Determine the (X, Y) coordinate at the center of the cell enclosing the given text.  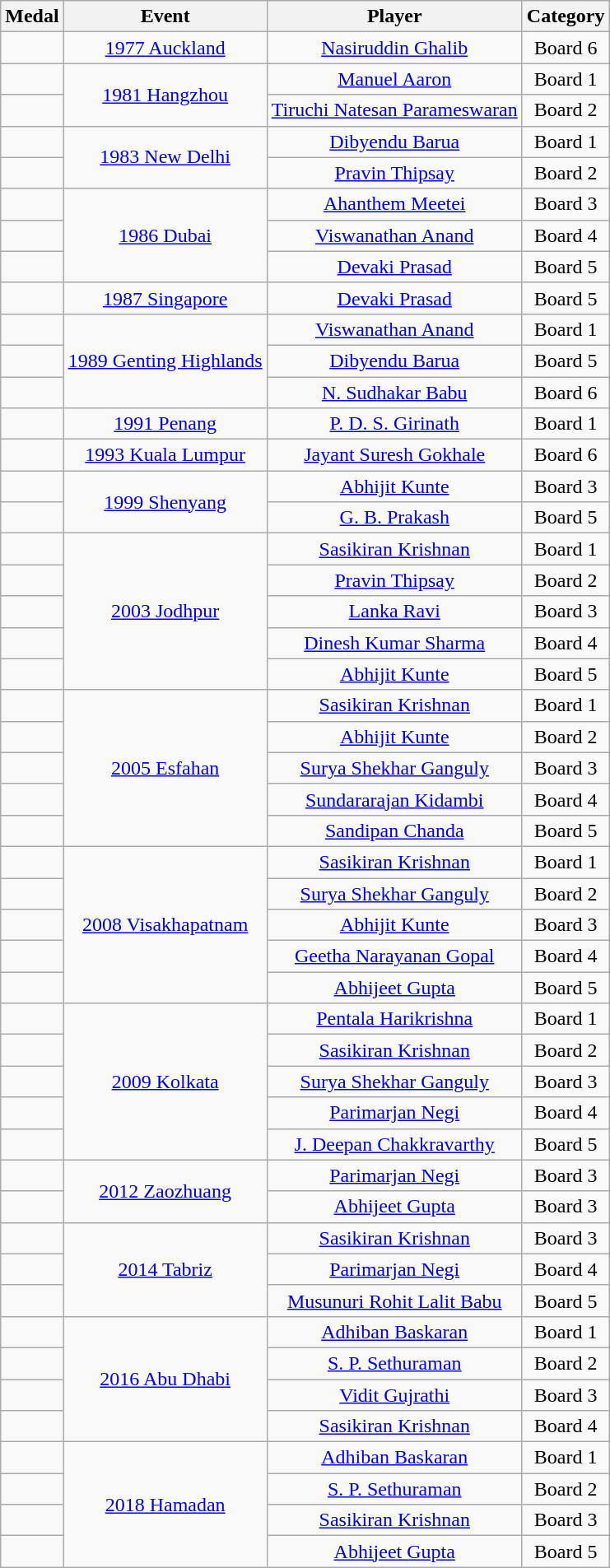
Vidit Gujrathi (394, 1395)
2008 Visakhapatnam (165, 924)
Nasiruddin Ghalib (394, 48)
2014 Tabriz (165, 1269)
Medal (32, 16)
P. D. S. Girinath (394, 424)
Lanka Ravi (394, 612)
Jayant Suresh Gokhale (394, 455)
1991 Penang (165, 424)
N. Sudhakar Babu (394, 393)
J. Deepan Chakkravarthy (394, 1144)
1993 Kuala Lumpur (165, 455)
2009 Kolkata (165, 1082)
1986 Dubai (165, 235)
Pentala Harikrishna (394, 1019)
1981 Hangzhou (165, 95)
Event (165, 16)
Ahanthem Meetei (394, 204)
Sundararajan Kidambi (394, 799)
1977 Auckland (165, 48)
Player (394, 16)
1999 Shenyang (165, 502)
Tiruchi Natesan Parameswaran (394, 110)
2005 Esfahan (165, 768)
2012 Zaozhuang (165, 1191)
Manuel Aaron (394, 79)
2018 Hamadan (165, 1505)
G. B. Prakash (394, 518)
Geetha Narayanan Gopal (394, 956)
Sandipan Chanda (394, 831)
1987 Singapore (165, 298)
1983 New Delhi (165, 157)
Musunuri Rohit Lalit Babu (394, 1300)
Dinesh Kumar Sharma (394, 643)
2003 Jodhpur (165, 612)
2016 Abu Dhabi (165, 1379)
1989 Genting Highlands (165, 361)
Category (566, 16)
